Determine the [x, y] coordinate at the center of the cell enclosing the given text.  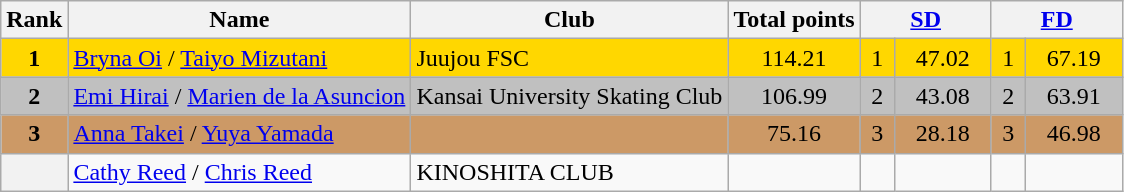
Club [570, 20]
114.21 [794, 58]
43.08 [942, 96]
28.18 [942, 134]
75.16 [794, 134]
106.99 [794, 96]
SD [926, 20]
67.19 [1074, 58]
46.98 [1074, 134]
KINOSHITA CLUB [570, 172]
Emi Hirai / Marien de la Asuncion [240, 96]
FD [1056, 20]
Name [240, 20]
Kansai University Skating Club [570, 96]
Juujou FSC [570, 58]
Rank [34, 20]
Bryna Oi / Taiyo Mizutani [240, 58]
Cathy Reed / Chris Reed [240, 172]
Anna Takei / Yuya Yamada [240, 134]
63.91 [1074, 96]
Total points [794, 20]
47.02 [942, 58]
